Capture the cell that displays the provided text and extract its [x, y] central coordinate. 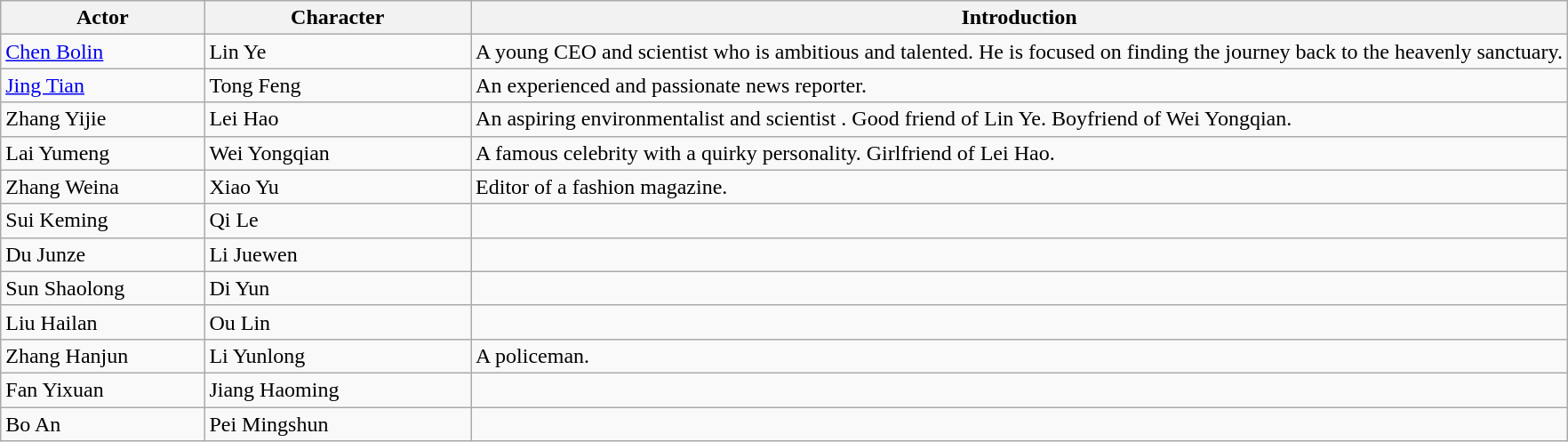
Jing Tian [103, 85]
A young CEO and scientist who is ambitious and talented. He is focused on finding the journey back to the heavenly sanctuary. [1020, 52]
Fan Yixuan [103, 390]
Zhang Yijie [103, 119]
Qi Le [338, 221]
Character [338, 18]
Chen Bolin [103, 52]
Lai Yumeng [103, 153]
Di Yun [338, 288]
Editor of a fashion magazine. [1020, 187]
Zhang Weina [103, 187]
Lei Hao [338, 119]
Zhang Hanjun [103, 356]
Bo An [103, 424]
A famous celebrity with a quirky personality. Girlfriend of Lei Hao. [1020, 153]
Li Juewen [338, 254]
Liu Hailan [103, 322]
Pei Mingshun [338, 424]
Sui Keming [103, 221]
Actor [103, 18]
Li Yunlong [338, 356]
Introduction [1020, 18]
Xiao Yu [338, 187]
An aspiring environmentalist and scientist . Good friend of Lin Ye. Boyfriend of Wei Yongqian. [1020, 119]
Jiang Haoming [338, 390]
Sun Shaolong [103, 288]
A policeman. [1020, 356]
Wei Yongqian [338, 153]
An experienced and passionate news reporter. [1020, 85]
Du Junze [103, 254]
Lin Ye [338, 52]
Ou Lin [338, 322]
Tong Feng [338, 85]
